From the cell containing the given text, extract its center point as (X, Y) coordinate. 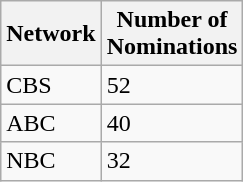
52 (172, 85)
Network (51, 34)
ABC (51, 123)
Number ofNominations (172, 34)
CBS (51, 85)
NBC (51, 161)
32 (172, 161)
40 (172, 123)
